For the text-containing cell, return its midpoint in (x, y) coordinate format. 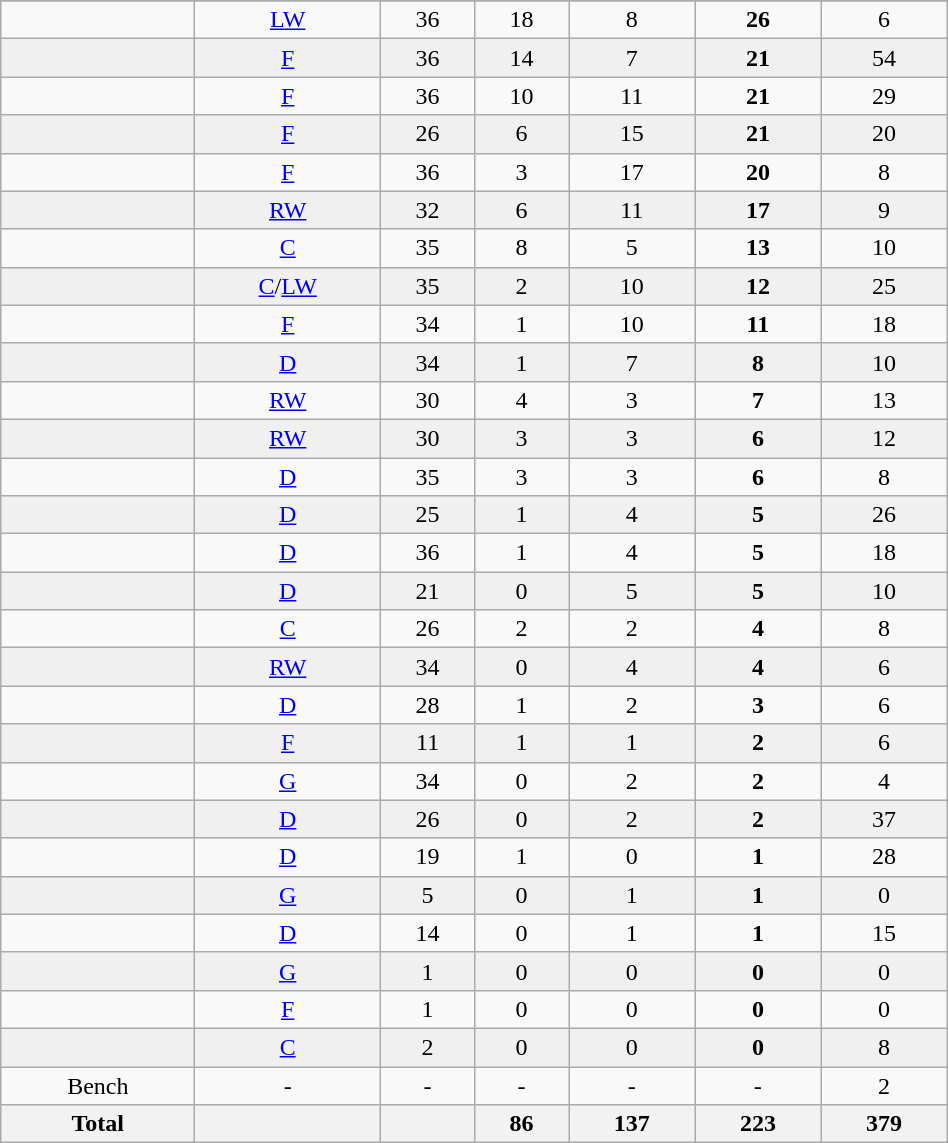
Bench (98, 1085)
32 (428, 210)
37 (884, 819)
19 (428, 857)
C/LW (288, 286)
379 (884, 1124)
137 (632, 1124)
223 (758, 1124)
9 (884, 210)
86 (522, 1124)
54 (884, 58)
LW (288, 20)
29 (884, 96)
Total (98, 1124)
